Scan for the cell matching the given text and deliver its (X, Y) coordinate at center. 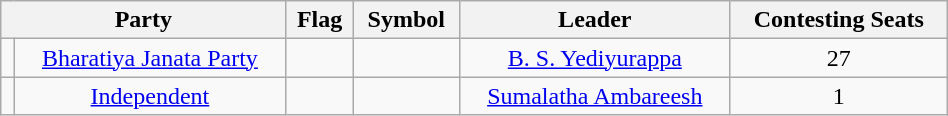
B. S. Yediyurappa (594, 58)
Independent (150, 96)
Flag (320, 20)
Symbol (406, 20)
Sumalatha Ambareesh (594, 96)
Leader (594, 20)
1 (838, 96)
27 (838, 58)
Bharatiya Janata Party (150, 58)
Party (144, 20)
Contesting Seats (838, 20)
